Identify which cell holds the provided text, then report its [x, y] central coordinate. 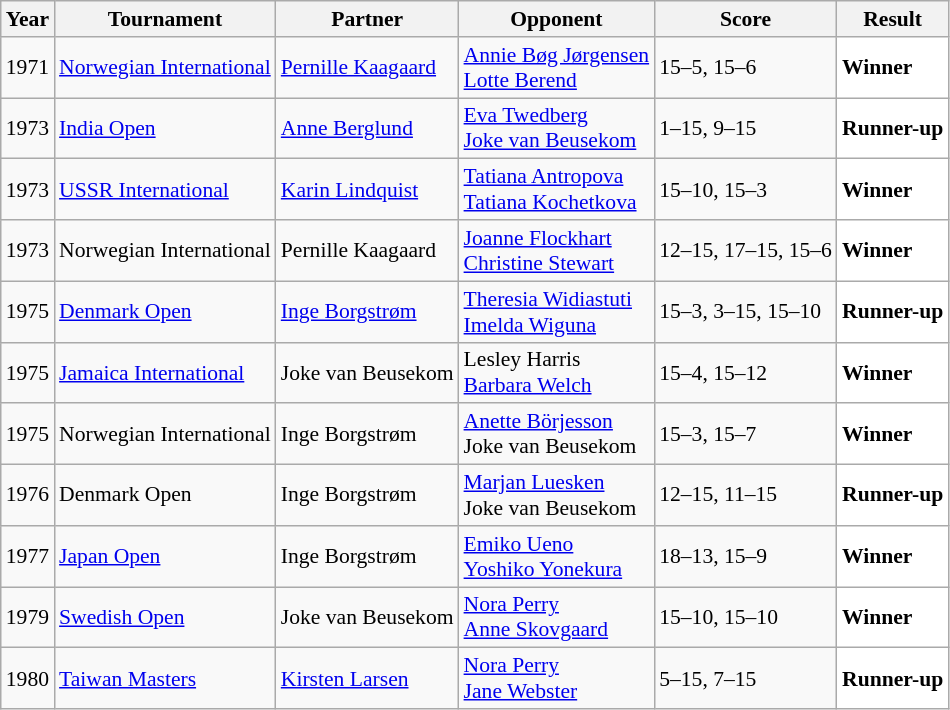
Joanne Flockhart Christine Stewart [557, 250]
Annie Bøg Jørgensen Lotte Berend [557, 68]
1971 [28, 68]
Score [746, 19]
Tatiana Antropova Tatiana Kochetkova [557, 190]
15–3, 15–7 [746, 434]
Year [28, 19]
Lesley Harris Barbara Welch [557, 372]
Nora Perry Anne Skovgaard [557, 618]
Marjan Luesken Joke van Beusekom [557, 496]
1–15, 9–15 [746, 128]
Theresia Widiastuti Imelda Wiguna [557, 312]
Partner [368, 19]
Anette Börjesson Joke van Beusekom [557, 434]
15–3, 3–15, 15–10 [746, 312]
1976 [28, 496]
1980 [28, 678]
Eva Twedberg Joke van Beusekom [557, 128]
Taiwan Masters [165, 678]
Kirsten Larsen [368, 678]
1979 [28, 618]
Opponent [557, 19]
India Open [165, 128]
12–15, 11–15 [746, 496]
18–13, 15–9 [746, 556]
Result [892, 19]
15–4, 15–12 [746, 372]
15–5, 15–6 [746, 68]
Emiko Ueno Yoshiko Yonekura [557, 556]
Japan Open [165, 556]
15–10, 15–3 [746, 190]
Nora Perry Jane Webster [557, 678]
Jamaica International [165, 372]
Anne Berglund [368, 128]
Swedish Open [165, 618]
1977 [28, 556]
5–15, 7–15 [746, 678]
Karin Lindquist [368, 190]
USSR International [165, 190]
15–10, 15–10 [746, 618]
Tournament [165, 19]
12–15, 17–15, 15–6 [746, 250]
